Locate the cell with the specified text and output its (X, Y) center coordinate. 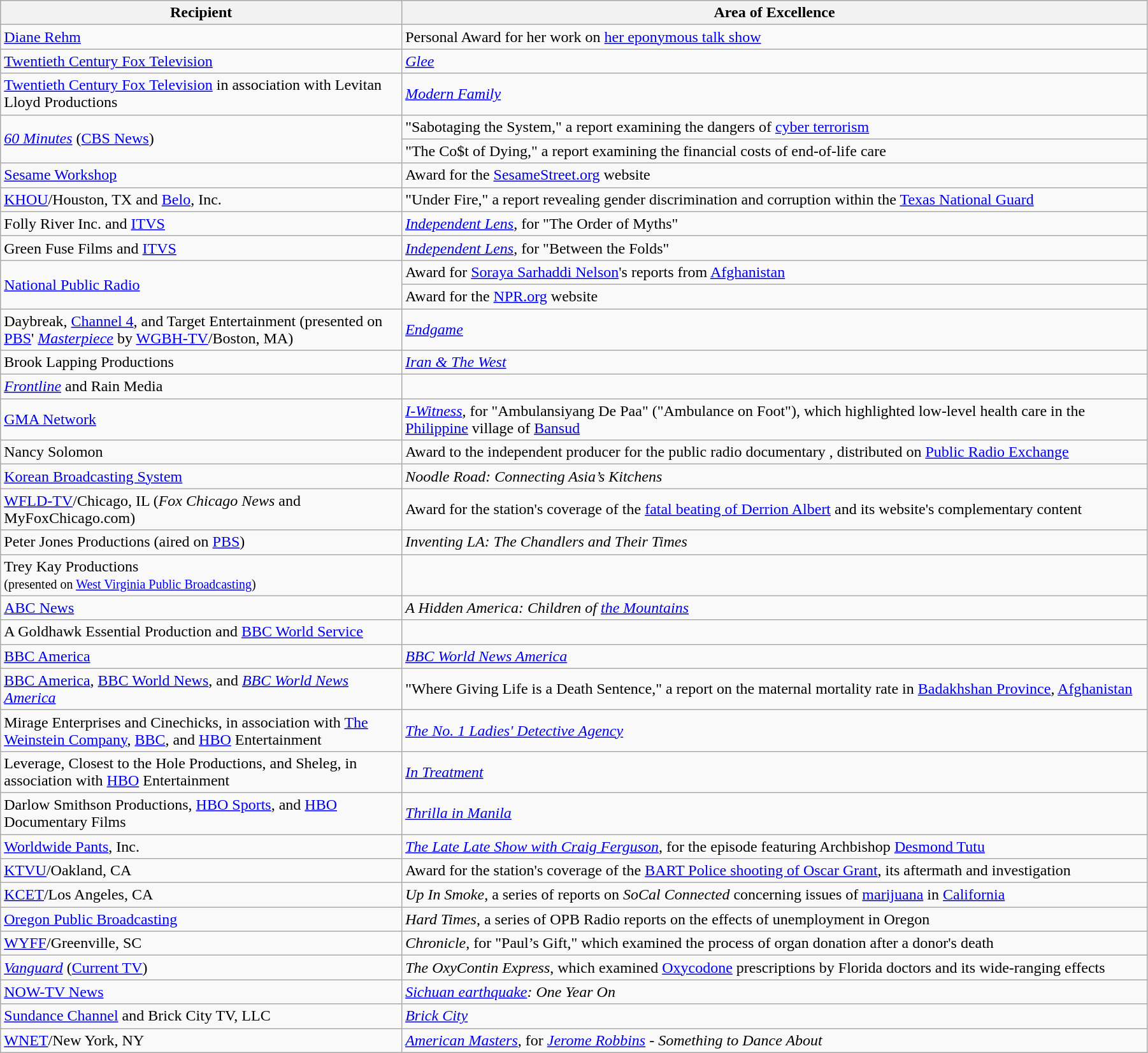
GMA Network (201, 419)
KHOU/Houston, TX and Belo, Inc. (201, 199)
Thrilla in Manila (775, 813)
A Goldhawk Essential Production and BBC World Service (201, 632)
Independent Lens, for "The Order of Myths" (775, 224)
BBC America, BBC World News, and BBC World News America (201, 689)
"The Co$t of Dying," a report examining the financial costs of end-of-life care (775, 151)
Darlow Smithson Productions, HBO Sports, and HBO Documentary Films (201, 813)
Green Fuse Films and ITVS (201, 248)
Award for the station's coverage of the BART Police shooting of Oscar Grant, its aftermath and investigation (775, 871)
Inventing LA: The Chandlers and Their Times (775, 542)
Brick City (775, 1016)
Leverage, Closest to the Hole Productions, and Sheleg, in association with HBO Entertainment (201, 772)
Personal Award for her work on her eponymous talk show (775, 37)
Diane Rehm (201, 37)
Twentieth Century Fox Television in association with Levitan Lloyd Productions (201, 94)
"Under Fire," a report revealing gender discrimination and corruption within the Texas National Guard (775, 199)
Up In Smoke, a series of reports on SoCal Connected concerning issues of marijuana in California (775, 895)
"Sabotaging the System," a report examining the dangers of cyber terrorism (775, 127)
Sesame Workshop (201, 175)
Trey Kay Productions(presented on West Virginia Public Broadcasting) (201, 575)
The Late Late Show with Craig Ferguson, for the episode featuring Archbishop Desmond Tutu (775, 847)
The OxyContin Express, which examined Oxycodone prescriptions by Florida doctors and its wide-ranging effects (775, 968)
I-Witness, for "Ambulansiyang De Paa" ("Ambulance on Foot"), which highlighted low-level health care in the Philippine village of Bansud (775, 419)
Award for the station's coverage of the fatal beating of Derrion Albert and its website's complementary content (775, 510)
Peter Jones Productions (aired on PBS) (201, 542)
WNET/New York, NY (201, 1040)
Mirage Enterprises and Cinechicks, in association with The Weinstein Company, BBC, and HBO Entertainment (201, 730)
National Public Radio (201, 284)
Sichuan earthquake: One Year On (775, 992)
Chronicle, for "Paul’s Gift," which examined the process of organ donation after a donor's death (775, 943)
Award for Soraya Sarhaddi Nelson's reports from Afghanistan (775, 272)
Worldwide Pants, Inc. (201, 847)
Glee (775, 61)
"Where Giving Life is a Death Sentence," a report on the maternal mortality rate in Badakhshan Province, Afghanistan (775, 689)
60 Minutes (CBS News) (201, 139)
Independent Lens, for "Between the Folds" (775, 248)
WFLD-TV/Chicago, IL (Fox Chicago News and MyFoxChicago.com) (201, 510)
Noodle Road: Connecting Asia’s Kitchens (775, 476)
BBC World News America (775, 656)
KTVU/Oakland, CA (201, 871)
Award to the independent producer for the public radio documentary , distributed on Public Radio Exchange (775, 452)
Vanguard (Current TV) (201, 968)
Folly River Inc. and ITVS (201, 224)
ABC News (201, 608)
WYFF/Greenville, SC (201, 943)
BBC America (201, 656)
In Treatment (775, 772)
A Hidden America: Children of the Mountains (775, 608)
Endgame (775, 329)
KCET/Los Angeles, CA (201, 895)
Korean Broadcasting System (201, 476)
NOW-TV News (201, 992)
Nancy Solomon (201, 452)
Award for the SesameStreet.org website (775, 175)
Twentieth Century Fox Television (201, 61)
Frontline and Rain Media (201, 387)
Hard Times, a series of OPB Radio reports on the effects of unemployment in Oregon (775, 919)
Area of Excellence (775, 13)
Sundance Channel and Brick City TV, LLC (201, 1016)
Oregon Public Broadcasting (201, 919)
The No. 1 Ladies' Detective Agency (775, 730)
Brook Lapping Productions (201, 362)
Daybreak, Channel 4, and Target Entertainment (presented on PBS' Masterpiece by WGBH-TV/Boston, MA) (201, 329)
Award for the NPR.org website (775, 296)
Recipient (201, 13)
American Masters, for Jerome Robbins - Something to Dance About (775, 1040)
Modern Family (775, 94)
Iran & The West (775, 362)
